Search for the cell housing the specified text and yield its (x, y) center coordinate. 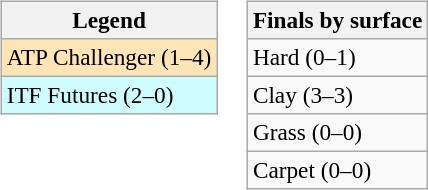
Legend (108, 20)
Clay (3–3) (337, 95)
Grass (0–0) (337, 133)
ITF Futures (2–0) (108, 95)
ATP Challenger (1–4) (108, 57)
Finals by surface (337, 20)
Hard (0–1) (337, 57)
Carpet (0–0) (337, 171)
